Search for the cell housing the specified text and yield its (x, y) center coordinate. 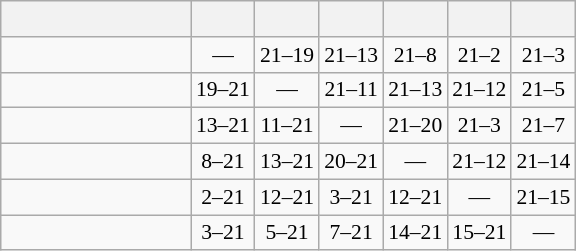
5–21 (287, 233)
21–15 (543, 197)
21–8 (415, 55)
21–19 (287, 55)
11–21 (287, 126)
21–7 (543, 126)
20–21 (351, 162)
8–21 (223, 162)
19–21 (223, 90)
14–21 (415, 233)
15–21 (479, 233)
21–20 (415, 126)
7–21 (351, 233)
21–11 (351, 90)
21–14 (543, 162)
2–21 (223, 197)
21–5 (543, 90)
21–2 (479, 55)
